Search for the cell housing the specified text and yield its (X, Y) center coordinate. 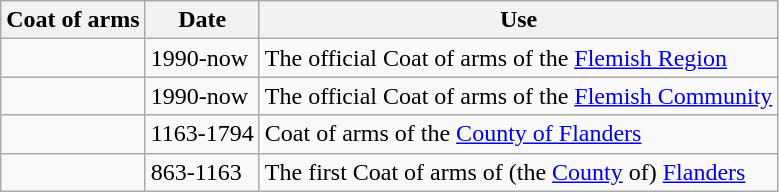
Use (518, 20)
The first Coat of arms of (the County of) Flanders (518, 172)
Coat of arms (73, 20)
The official Coat of arms of the Flemish Community (518, 96)
863-1163 (202, 172)
Coat of arms of the County of Flanders (518, 134)
Date (202, 20)
1163-1794 (202, 134)
The official Coat of arms of the Flemish Region (518, 58)
